For the text-containing cell, return its midpoint in [X, Y] coordinate format. 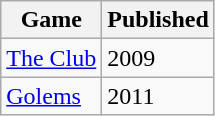
2009 [158, 58]
Game [52, 20]
The Club [52, 58]
Golems [52, 96]
2011 [158, 96]
Published [158, 20]
